Pinpoint the cell where the given text exists, returning its (x, y) midpoint coordinate. 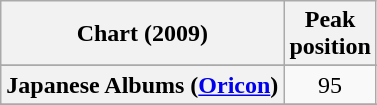
Peak position (330, 34)
Chart (2009) (142, 34)
Japanese Albums (Oricon) (142, 85)
95 (330, 85)
